From the cell containing the given text, extract its center point as (x, y) coordinate. 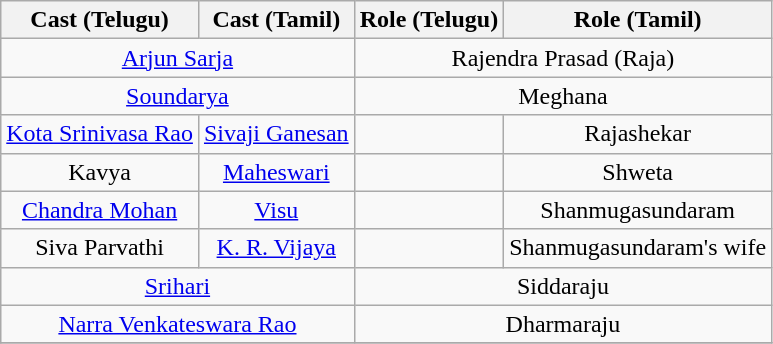
Sivaji Ganesan (276, 134)
K. R. Vijaya (276, 248)
Maheswari (276, 172)
Siva Parvathi (100, 248)
Arjun Sarja (178, 58)
Cast (Telugu) (100, 20)
Kota Srinivasa Rao (100, 134)
Dharmaraju (563, 324)
Cast (Tamil) (276, 20)
Kavya (100, 172)
Siddaraju (563, 286)
Shweta (638, 172)
Soundarya (178, 96)
Meghana (563, 96)
Shanmugasundaram's wife (638, 248)
Role (Telugu) (429, 20)
Narra Venkateswara Rao (178, 324)
Shanmugasundaram (638, 210)
Rajashekar (638, 134)
Chandra Mohan (100, 210)
Visu (276, 210)
Srihari (178, 286)
Rajendra Prasad (Raja) (563, 58)
Role (Tamil) (638, 20)
